Capture the cell that displays the provided text and extract its (X, Y) central coordinate. 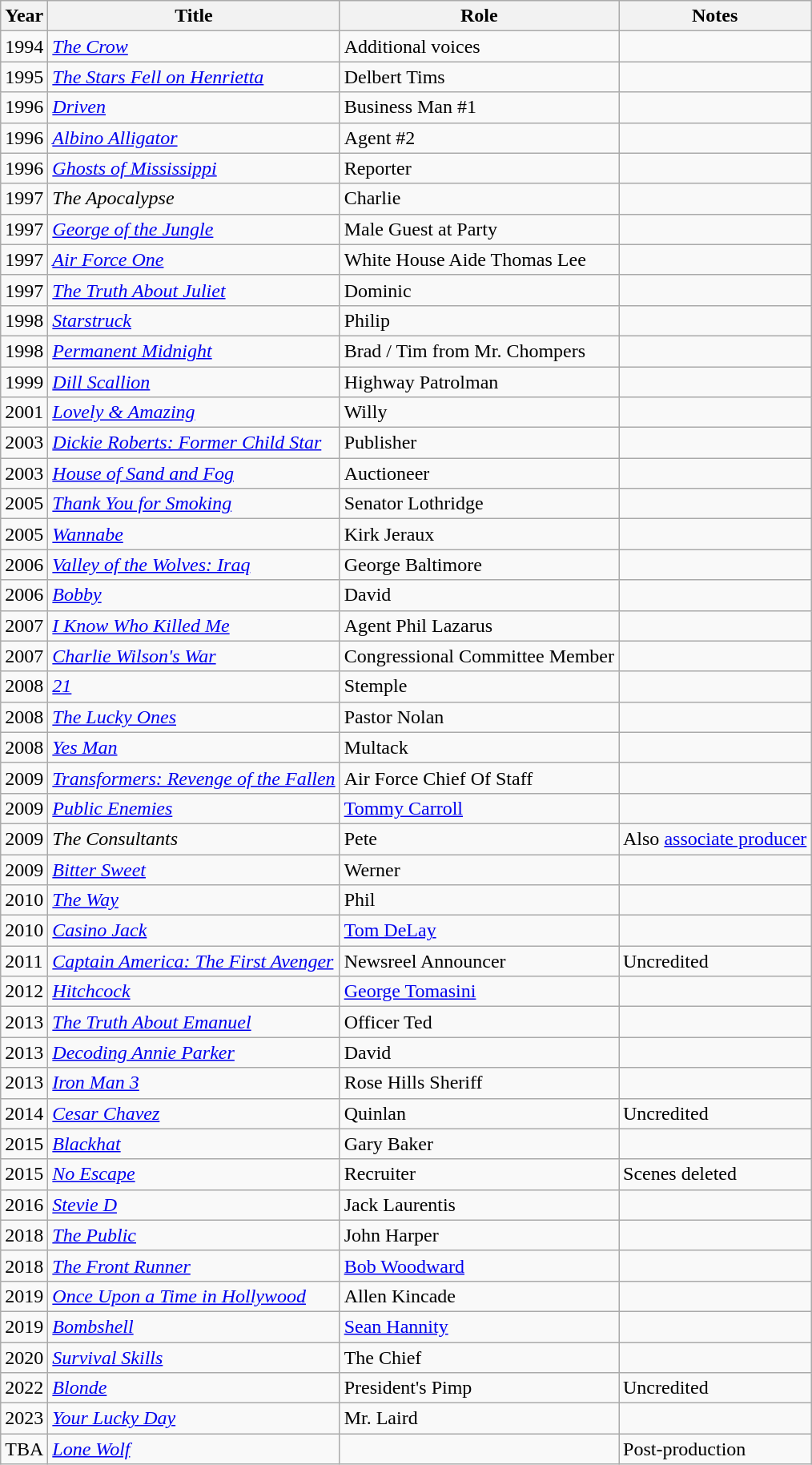
Albino Alligator (194, 138)
Rose Hills Sheriff (479, 1083)
Quinlan (479, 1113)
Your Lucky Day (194, 1419)
Stemple (479, 686)
Bombshell (194, 1326)
Public Enemies (194, 808)
Additional voices (479, 46)
Newsreel Announcer (479, 961)
Dill Scallion (194, 382)
John Harper (479, 1235)
Also associate producer (714, 839)
1994 (24, 46)
The Chief (479, 1358)
Yes Man (194, 747)
Publisher (479, 443)
The Front Runner (194, 1266)
The Truth About Juliet (194, 290)
House of Sand and Fog (194, 473)
Role (479, 16)
Transformers: Revenge of the Fallen (194, 778)
Business Man #1 (479, 107)
Permanent Midnight (194, 351)
Multack (479, 747)
The Apocalypse (194, 199)
Reporter (479, 168)
Post-production (714, 1449)
The Crow (194, 46)
Allen Kincade (479, 1296)
2016 (24, 1205)
Thank You for Smoking (194, 504)
Charlie Wilson's War (194, 656)
Title (194, 16)
Casino Jack (194, 931)
Stevie D (194, 1205)
Philip (479, 320)
Hitchcock (194, 992)
21 (194, 686)
The Truth About Emanuel (194, 1022)
Pastor Nolan (479, 717)
2001 (24, 413)
2014 (24, 1113)
Year (24, 16)
Phil (479, 900)
2012 (24, 992)
George Baltimore (479, 565)
I Know Who Killed Me (194, 626)
Agent #2 (479, 138)
Valley of the Wolves: Iraq (194, 565)
Mr. Laird (479, 1419)
Officer Ted (479, 1022)
Highway Patrolman (479, 382)
Driven (194, 107)
The Public (194, 1235)
Tommy Carroll (479, 808)
President's Pimp (479, 1388)
Lovely & Amazing (194, 413)
Iron Man 3 (194, 1083)
2022 (24, 1388)
Decoding Annie Parker (194, 1052)
TBA (24, 1449)
George Tomasini (479, 992)
Sean Hannity (479, 1326)
The Way (194, 900)
Dominic (479, 290)
1999 (24, 382)
Ghosts of Mississippi (194, 168)
Bob Woodward (479, 1266)
Cesar Chavez (194, 1113)
The Lucky Ones (194, 717)
Recruiter (479, 1174)
The Stars Fell on Henrietta (194, 77)
The Consultants (194, 839)
Auctioneer (479, 473)
Lone Wolf (194, 1449)
Pete (479, 839)
Air Force One (194, 260)
Blackhat (194, 1144)
Congressional Committee Member (479, 656)
Agent Phil Lazarus (479, 626)
Charlie (479, 199)
Male Guest at Party (479, 229)
Jack Laurentis (479, 1205)
2023 (24, 1419)
Wannabe (194, 534)
Dickie Roberts: Former Child Star (194, 443)
Bitter Sweet (194, 869)
Blonde (194, 1388)
George of the Jungle (194, 229)
Notes (714, 16)
Delbert Tims (479, 77)
Scenes deleted (714, 1174)
No Escape (194, 1174)
Bobby (194, 595)
Willy (479, 413)
Starstruck (194, 320)
Gary Baker (479, 1144)
1995 (24, 77)
Survival Skills (194, 1358)
Brad / Tim from Mr. Chompers (479, 351)
Kirk Jeraux (479, 534)
2011 (24, 961)
Senator Lothridge (479, 504)
Tom DeLay (479, 931)
Captain America: The First Avenger (194, 961)
Once Upon a Time in Hollywood (194, 1296)
Air Force Chief Of Staff (479, 778)
White House Aide Thomas Lee (479, 260)
2020 (24, 1358)
Werner (479, 869)
